From the cell containing the given text, extract its center point as (X, Y) coordinate. 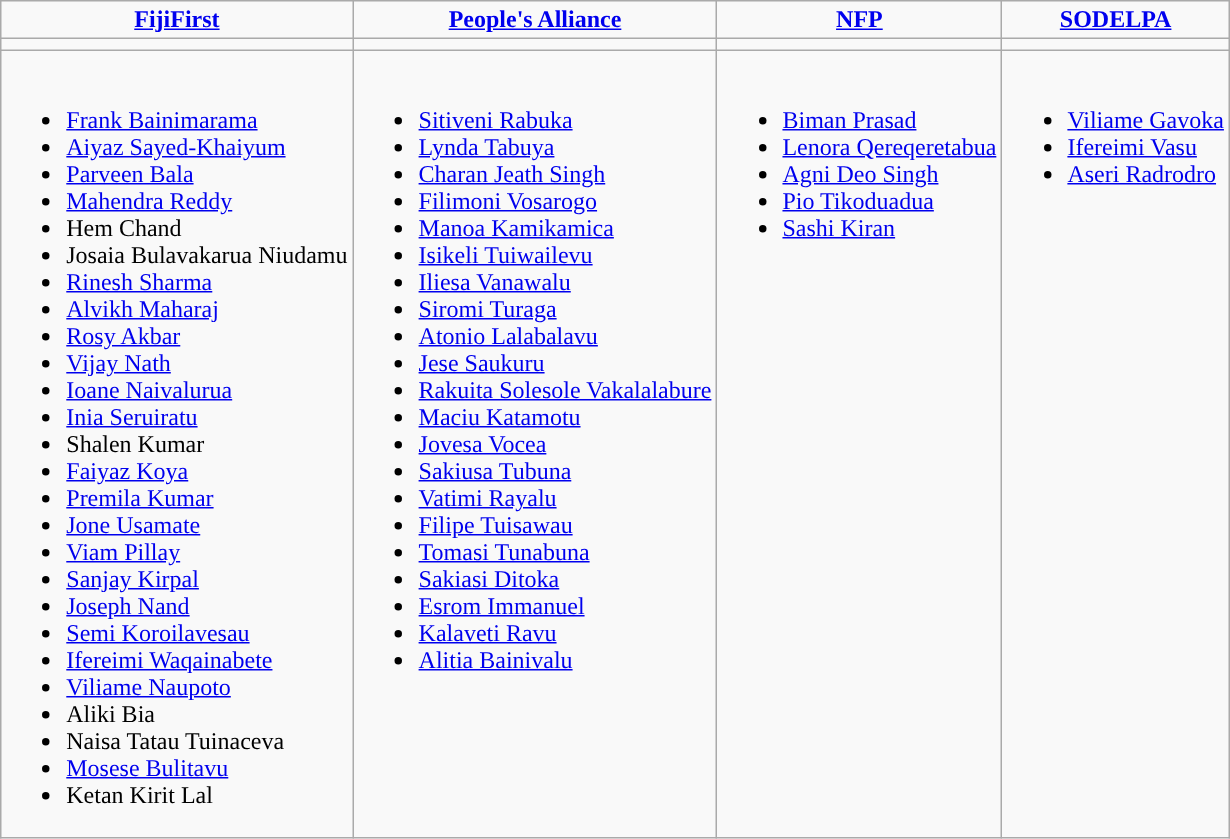
People's Alliance (535, 20)
SODELPA (1116, 20)
Biman PrasadLenora QereqeretabuaAgni Deo SinghPio TikoduaduaSashi Kiran (860, 444)
Viliame GavokaIfereimi VasuAseri Radrodro (1116, 444)
NFP (860, 20)
FijiFirst (177, 20)
